Determine the [X, Y] coordinate at the center of the cell enclosing the given text.  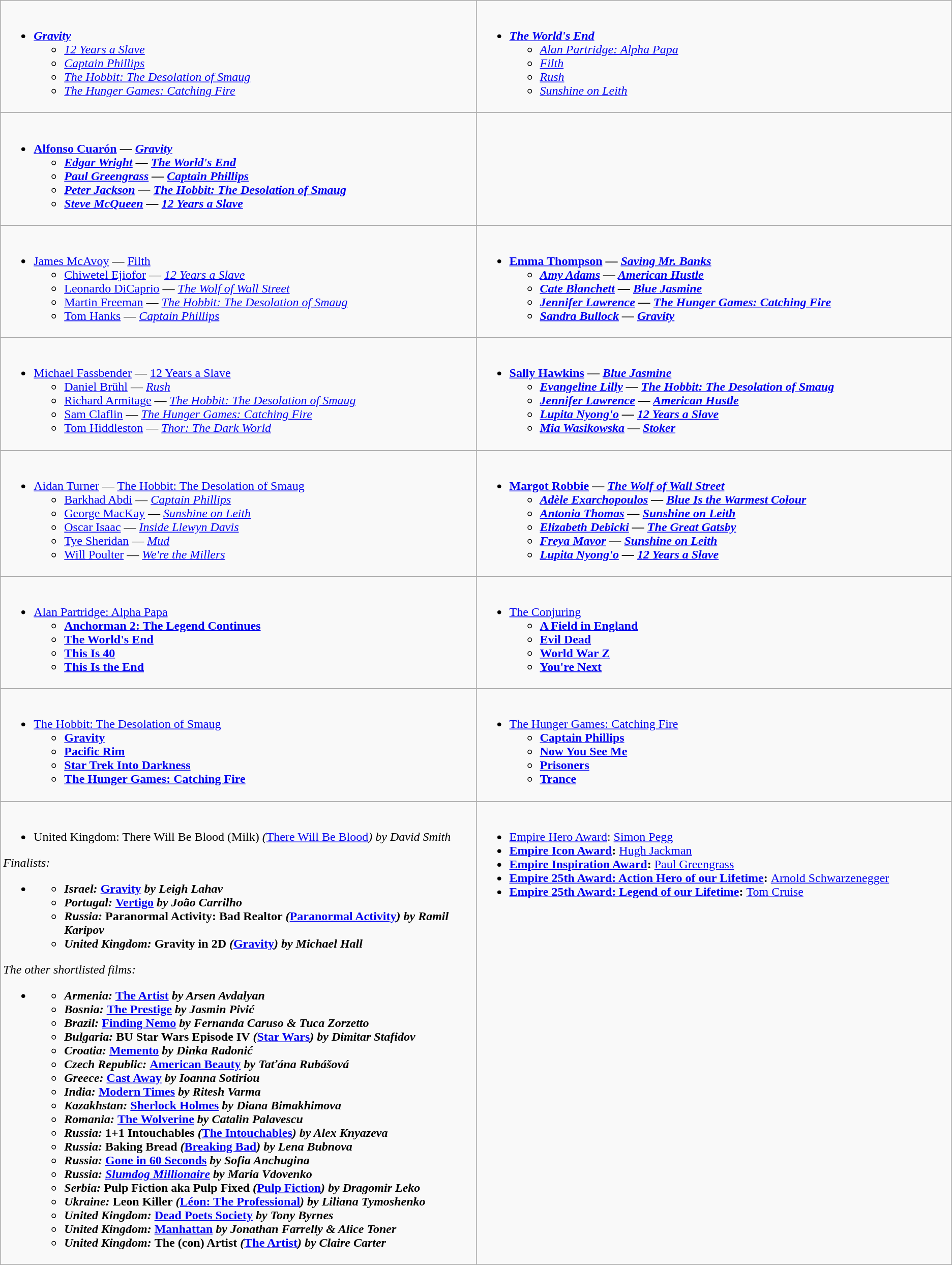
The Hobbit: The Desolation of SmaugGravityPacific RimStar Trek Into DarknessThe Hunger Games: Catching Fire [238, 745]
The ConjuringA Field in EnglandEvil DeadWorld War ZYou're Next [714, 633]
Alan Partridge: Alpha PapaAnchorman 2: The Legend ContinuesThe World's EndThis Is 40This Is the End [238, 633]
Gravity12 Years a SlaveCaptain PhillipsThe Hobbit: The Desolation of SmaugThe Hunger Games: Catching Fire [238, 57]
The Hunger Games: Catching FireCaptain PhillipsNow You See MePrisonersTrance [714, 745]
The World's EndAlan Partridge: Alpha PapaFilthRushSunshine on Leith [714, 57]
